Capture the cell that displays the provided text and extract its [X, Y] central coordinate. 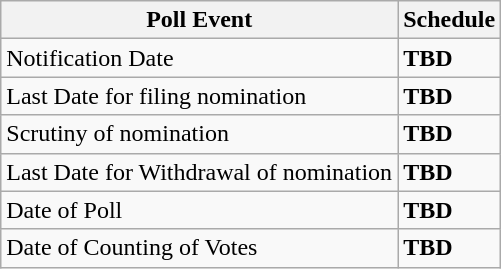
Date of Counting of Votes [200, 248]
Poll Event [200, 20]
Last Date for Withdrawal of nomination [200, 172]
Scrutiny of nomination [200, 134]
Notification Date [200, 58]
Last Date for filing nomination [200, 96]
Schedule [450, 20]
Date of Poll [200, 210]
